Search for the cell housing the specified text and yield its [x, y] center coordinate. 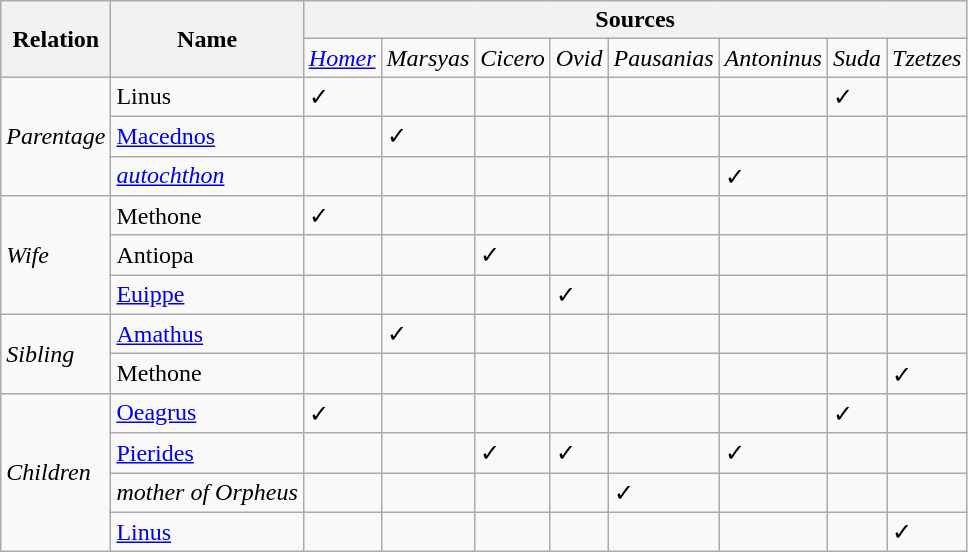
Children [56, 472]
Tzetzes [926, 58]
Macednos [207, 136]
Homer [342, 58]
Antiopa [207, 255]
Sources [635, 20]
Relation [56, 39]
mother of Orpheus [207, 492]
Wife [56, 256]
Parentage [56, 136]
Ovid [579, 58]
Oeagrus [207, 413]
Antoninus [773, 58]
Marsyas [428, 58]
Pierides [207, 453]
Cicero [512, 58]
Name [207, 39]
Pausanias [664, 58]
autochthon [207, 176]
Amathus [207, 334]
Euippe [207, 295]
Suda [856, 58]
Sibling [56, 354]
